Scan for the cell matching the given text and deliver its (x, y) coordinate at center. 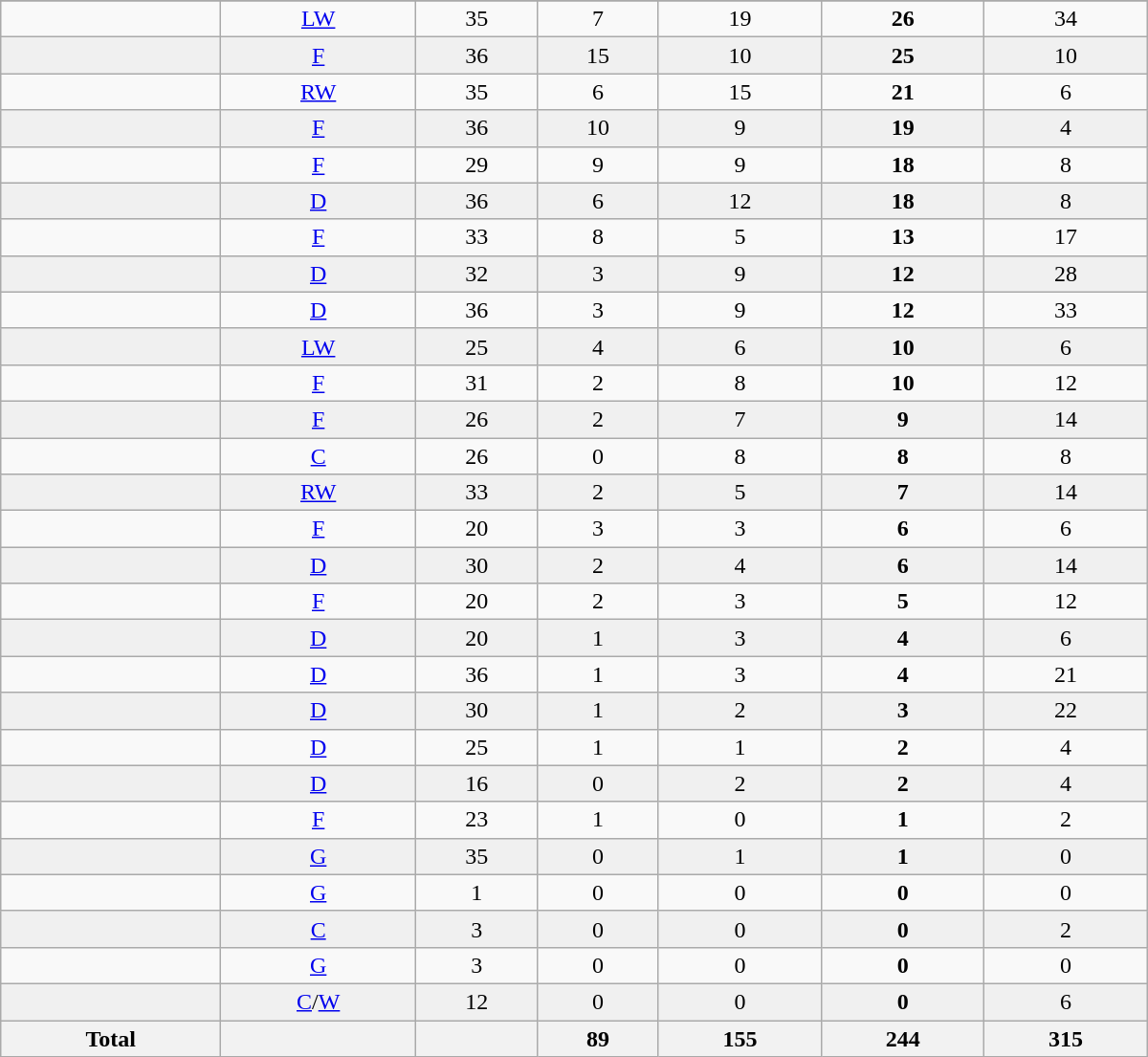
28 (1066, 274)
29 (476, 165)
C/W (319, 1002)
17 (1066, 237)
16 (476, 783)
23 (476, 820)
155 (740, 1038)
32 (476, 274)
34 (1066, 19)
244 (903, 1038)
89 (599, 1038)
31 (476, 383)
22 (1066, 711)
13 (903, 237)
Total (111, 1038)
315 (1066, 1038)
